Provide the [x, y] coordinate of the cell's center where the given text is located.  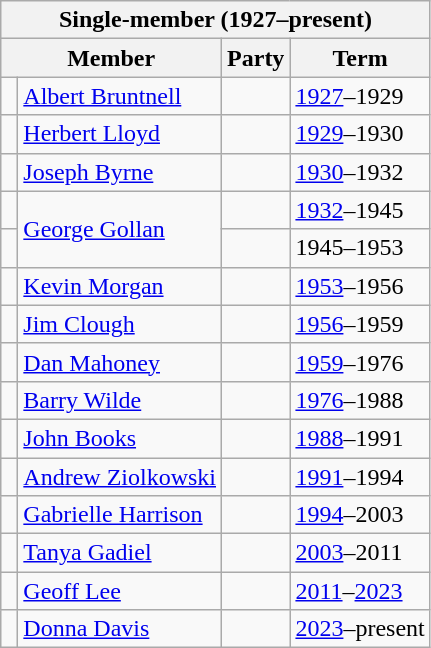
1988–1991 [360, 438]
1929–1930 [360, 134]
1959–1976 [360, 362]
1945–1953 [360, 248]
Gabrielle Harrison [120, 515]
George Gollan [120, 229]
Donna Davis [120, 629]
Barry Wilde [120, 400]
1927–1929 [360, 96]
Geoff Lee [120, 591]
2023–present [360, 629]
Party [256, 58]
2003–2011 [360, 553]
1953–1956 [360, 286]
Andrew Ziolkowski [120, 477]
Dan Mahoney [120, 362]
Member [112, 58]
1976–1988 [360, 400]
2011–2023 [360, 591]
Herbert Lloyd [120, 134]
Albert Bruntnell [120, 96]
Kevin Morgan [120, 286]
1991–1994 [360, 477]
1932–1945 [360, 210]
1994–2003 [360, 515]
Joseph Byrne [120, 172]
Tanya Gadiel [120, 553]
1956–1959 [360, 324]
1930–1932 [360, 172]
John Books [120, 438]
Jim Clough [120, 324]
Term [360, 58]
Single-member (1927–present) [216, 20]
